Scan for the cell matching the given text and deliver its (x, y) coordinate at center. 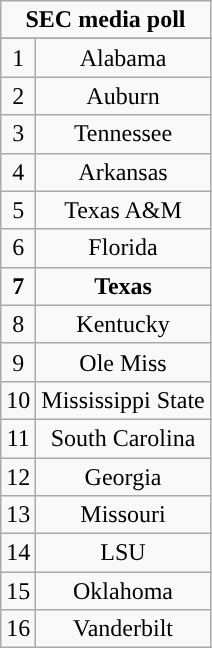
Mississippi State (123, 400)
Arkansas (123, 172)
Kentucky (123, 324)
8 (18, 324)
1 (18, 58)
12 (18, 477)
6 (18, 248)
Missouri (123, 515)
SEC media poll (106, 20)
9 (18, 362)
Oklahoma (123, 591)
16 (18, 629)
15 (18, 591)
2 (18, 96)
Vanderbilt (123, 629)
Florida (123, 248)
South Carolina (123, 438)
Auburn (123, 96)
7 (18, 286)
Texas (123, 286)
3 (18, 134)
Texas A&M (123, 210)
4 (18, 172)
Ole Miss (123, 362)
11 (18, 438)
Georgia (123, 477)
13 (18, 515)
10 (18, 400)
Alabama (123, 58)
14 (18, 553)
Tennessee (123, 134)
LSU (123, 553)
5 (18, 210)
